Scan for the cell matching the given text and deliver its (X, Y) coordinate at center. 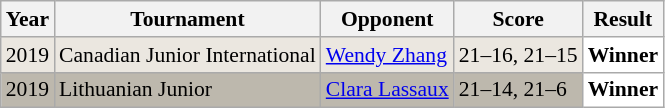
21–16, 21–15 (518, 55)
21–14, 21–6 (518, 90)
Clara Lassaux (388, 90)
Opponent (388, 19)
Year (28, 19)
Wendy Zhang (388, 55)
Result (624, 19)
Score (518, 19)
Tournament (188, 19)
Lithuanian Junior (188, 90)
Canadian Junior International (188, 55)
